Locate the cell with the specified text and output its [X, Y] center coordinate. 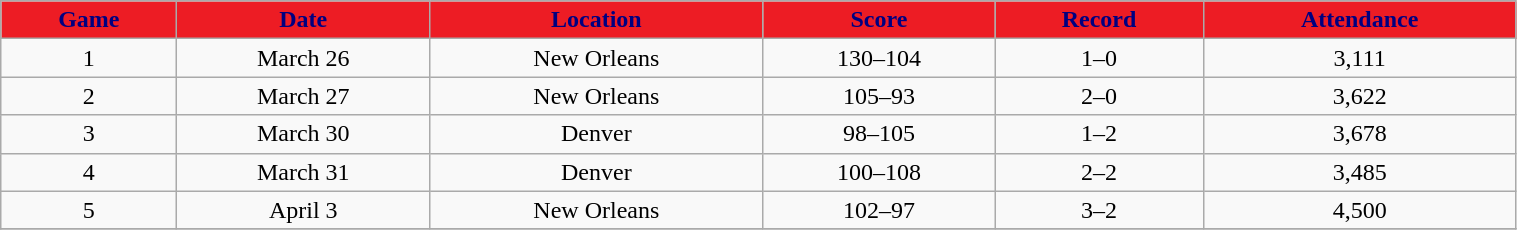
March 31 [304, 172]
102–97 [878, 210]
Location [597, 20]
Game [89, 20]
98–105 [878, 134]
130–104 [878, 58]
March 27 [304, 96]
4 [89, 172]
1–0 [1100, 58]
1–2 [1100, 134]
Date [304, 20]
3,485 [1360, 172]
3 [89, 134]
3–2 [1100, 210]
3,622 [1360, 96]
4,500 [1360, 210]
March 30 [304, 134]
Attendance [1360, 20]
3,678 [1360, 134]
Record [1100, 20]
2 [89, 96]
March 26 [304, 58]
3,111 [1360, 58]
Score [878, 20]
2–0 [1100, 96]
100–108 [878, 172]
1 [89, 58]
5 [89, 210]
April 3 [304, 210]
105–93 [878, 96]
2–2 [1100, 172]
